Locate the cell with the specified text and output its [X, Y] center coordinate. 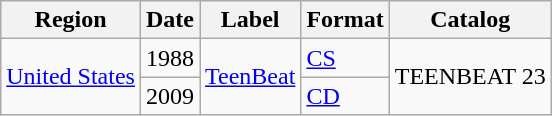
TEENBEAT 23 [470, 77]
Format [345, 20]
Region [71, 20]
Date [170, 20]
1988 [170, 58]
Catalog [470, 20]
TeenBeat [250, 77]
CD [345, 96]
Label [250, 20]
CS [345, 58]
2009 [170, 96]
United States [71, 77]
